Determine the (x, y) coordinate at the center of the cell enclosing the given text.  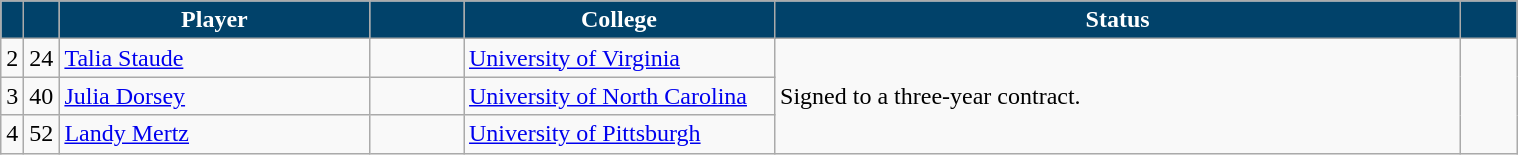
40 (42, 96)
24 (42, 58)
4 (12, 134)
Player (214, 20)
Status (1118, 20)
Julia Dorsey (214, 96)
Talia Staude (214, 58)
3 (12, 96)
University of Pittsburgh (620, 134)
College (620, 20)
University of Virginia (620, 58)
2 (12, 58)
University of North Carolina (620, 96)
Landy Mertz (214, 134)
Signed to a three-year contract. (1118, 96)
52 (42, 134)
